Pinpoint the cell where the given text exists, returning its (x, y) midpoint coordinate. 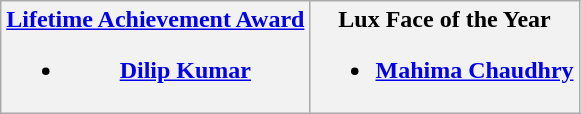
Lifetime Achievement AwardDilip Kumar (156, 58)
Lux Face of the YearMahima Chaudhry (444, 58)
